Pinpoint the cell where the given text exists, returning its [x, y] midpoint coordinate. 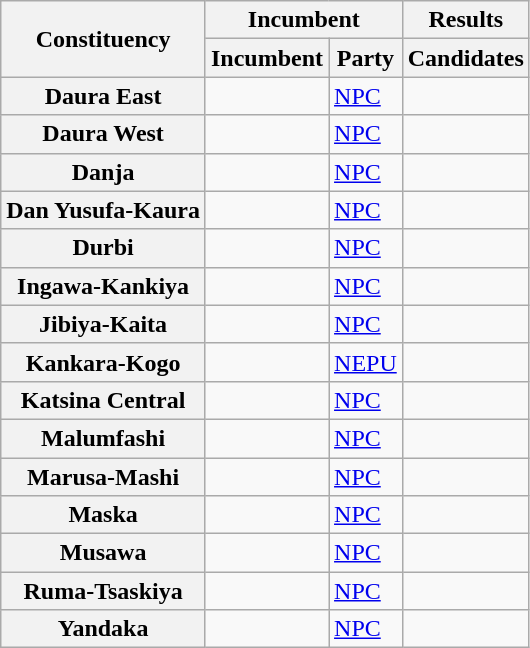
Results [466, 20]
Dan Yusufa-Kaura [104, 210]
Ruma-Tsaskiya [104, 591]
Daura West [104, 134]
Musawa [104, 553]
Ingawa-Kankiya [104, 286]
Yandaka [104, 629]
Party [366, 58]
Candidates [466, 58]
NEPU [366, 362]
Marusa-Mashi [104, 477]
Malumfashi [104, 438]
Jibiya-Kaita [104, 324]
Katsina Central [104, 400]
Danja [104, 172]
Maska [104, 515]
Constituency [104, 39]
Kankara-Kogo [104, 362]
Durbi [104, 248]
Daura East [104, 96]
